Extract the (X, Y) coordinate from the center of the cell holding the provided text.  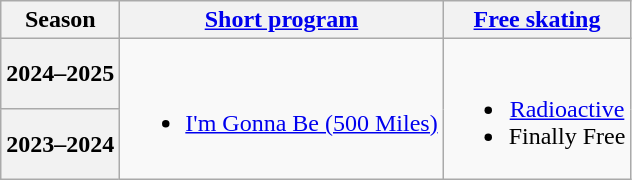
Radioactive Finally Free (537, 109)
Free skating (537, 20)
I'm Gonna Be (500 Miles) (282, 109)
Season (60, 20)
Short program (282, 20)
2023–2024 (60, 144)
2024–2025 (60, 74)
